From the cell containing the given text, extract its center point as [X, Y] coordinate. 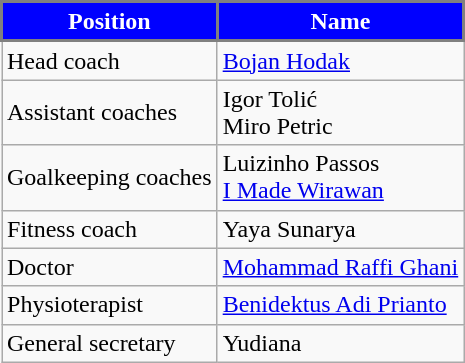
Mohammad Raffi Ghani [340, 267]
Igor Tolić Miro Petric [340, 112]
Fitness coach [110, 229]
Name [340, 22]
Yudiana [340, 343]
Assistant coaches [110, 112]
Physioterapist [110, 305]
Bojan Hodak [340, 60]
Head coach [110, 60]
Luizinho Passos I Made Wirawan [340, 178]
Doctor [110, 267]
Position [110, 22]
Goalkeeping coaches [110, 178]
General secretary [110, 343]
Yaya Sunarya [340, 229]
Benidektus Adi Prianto [340, 305]
